Return [X, Y] of the center of cell containing provided text 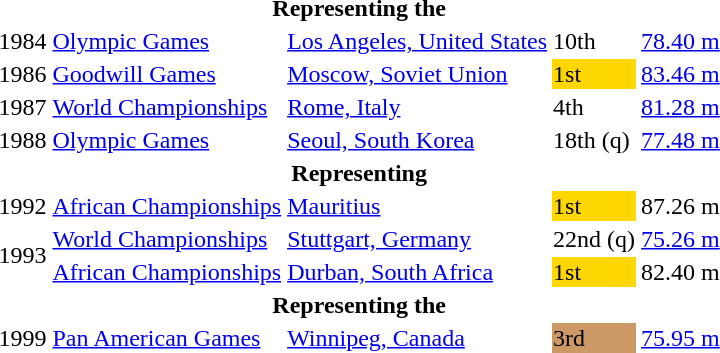
Durban, South Africa [418, 272]
4th [594, 107]
Mauritius [418, 206]
Goodwill Games [167, 74]
22nd (q) [594, 239]
Seoul, South Korea [418, 140]
Stuttgart, Germany [418, 239]
Winnipeg, Canada [418, 338]
18th (q) [594, 140]
Moscow, Soviet Union [418, 74]
Pan American Games [167, 338]
Rome, Italy [418, 107]
3rd [594, 338]
Los Angeles, United States [418, 41]
10th [594, 41]
